Return the (X, Y) coordinate for the center point of the cell that contains the specified text.  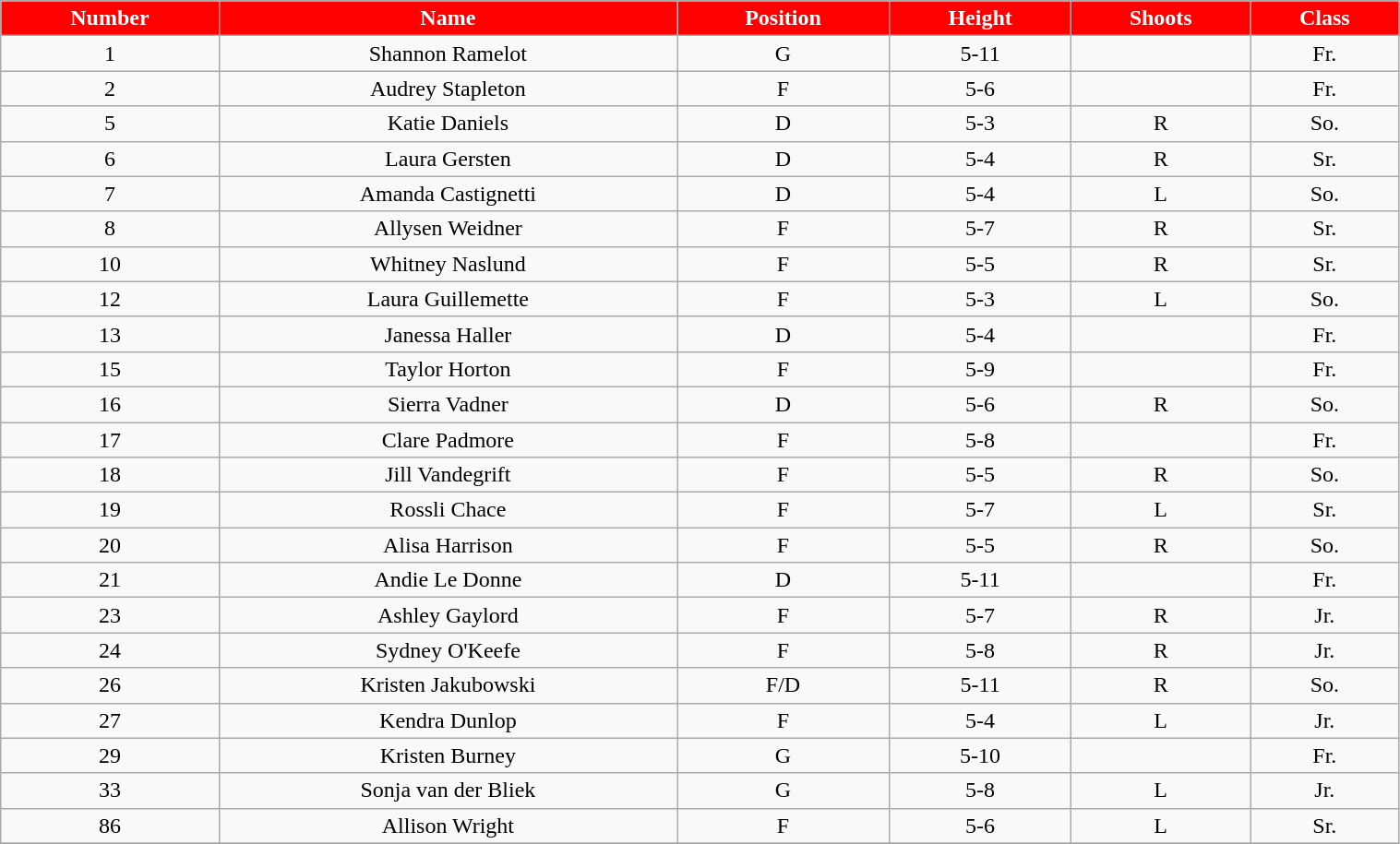
Janessa Haller (448, 334)
Amanda Castignetti (448, 194)
8 (110, 229)
23 (110, 615)
5-9 (980, 369)
Rossli Chace (448, 510)
Shoots (1161, 18)
Shannon Ramelot (448, 53)
Allison Wright (448, 826)
12 (110, 299)
27 (110, 720)
Number (110, 18)
10 (110, 264)
17 (110, 440)
15 (110, 369)
Kristen Jakubowski (448, 685)
20 (110, 545)
21 (110, 580)
26 (110, 685)
Sierra Vadner (448, 404)
6 (110, 159)
Andie Le Donne (448, 580)
13 (110, 334)
33 (110, 791)
Allysen Weidner (448, 229)
F/D (784, 685)
Kendra Dunlop (448, 720)
Position (784, 18)
Laura Gersten (448, 159)
Sydney O'Keefe (448, 650)
Jill Vandegrift (448, 475)
Alisa Harrison (448, 545)
Clare Padmore (448, 440)
Class (1325, 18)
18 (110, 475)
29 (110, 755)
19 (110, 510)
24 (110, 650)
5 (110, 124)
Name (448, 18)
1 (110, 53)
5-10 (980, 755)
86 (110, 826)
16 (110, 404)
Ashley Gaylord (448, 615)
Laura Guillemette (448, 299)
Taylor Horton (448, 369)
Audrey Stapleton (448, 89)
2 (110, 89)
Whitney Naslund (448, 264)
7 (110, 194)
Height (980, 18)
Katie Daniels (448, 124)
Sonja van der Bliek (448, 791)
Kristen Burney (448, 755)
